Determine the [X, Y] coordinate at the center of the cell enclosing the given text.  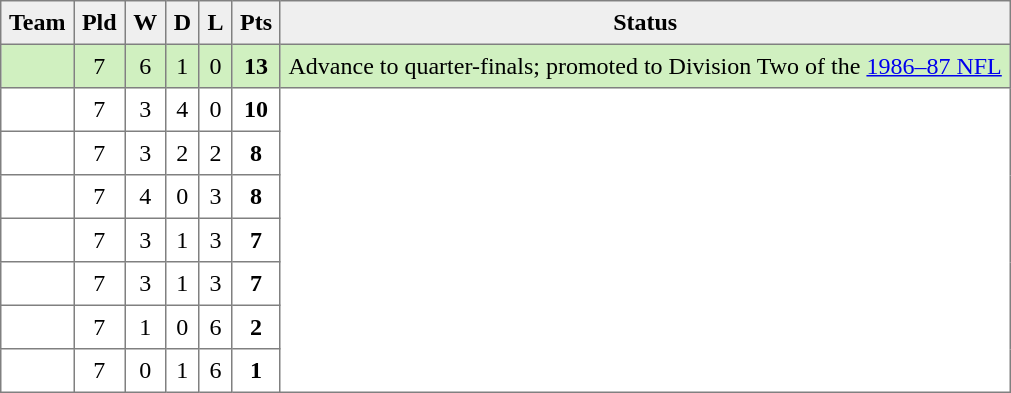
Status [645, 23]
L [216, 23]
Advance to quarter-finals; promoted to Division Two of the 1986–87 NFL [645, 66]
W [145, 23]
D [182, 23]
Team [38, 23]
Pld [100, 23]
13 [256, 66]
10 [256, 110]
Pts [256, 23]
